Detect which cell encompasses the target text, then output its (X, Y) center coordinate. 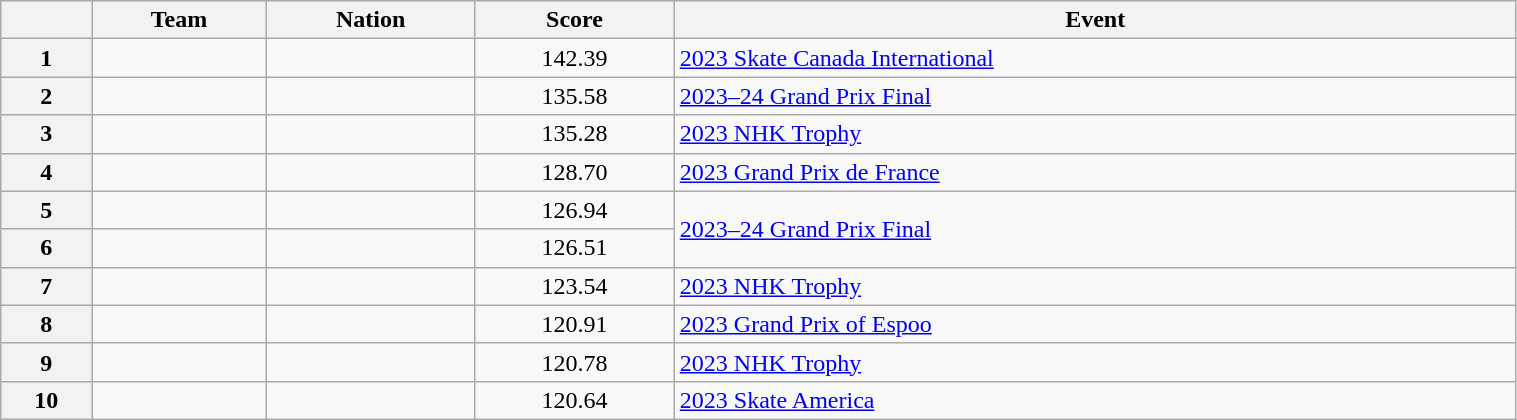
8 (46, 324)
7 (46, 286)
9 (46, 362)
2023 Skate Canada International (1095, 58)
142.39 (575, 58)
10 (46, 400)
5 (46, 210)
120.91 (575, 324)
135.58 (575, 96)
6 (46, 248)
2023 Grand Prix of Espoo (1095, 324)
3 (46, 134)
126.51 (575, 248)
2023 Skate America (1095, 400)
2 (46, 96)
120.64 (575, 400)
Event (1095, 20)
120.78 (575, 362)
Score (575, 20)
2023 Grand Prix de France (1095, 172)
Nation (370, 20)
128.70 (575, 172)
123.54 (575, 286)
1 (46, 58)
135.28 (575, 134)
Team (180, 20)
4 (46, 172)
126.94 (575, 210)
